Provide the [X, Y] coordinate of the cell's center where the given text is located.  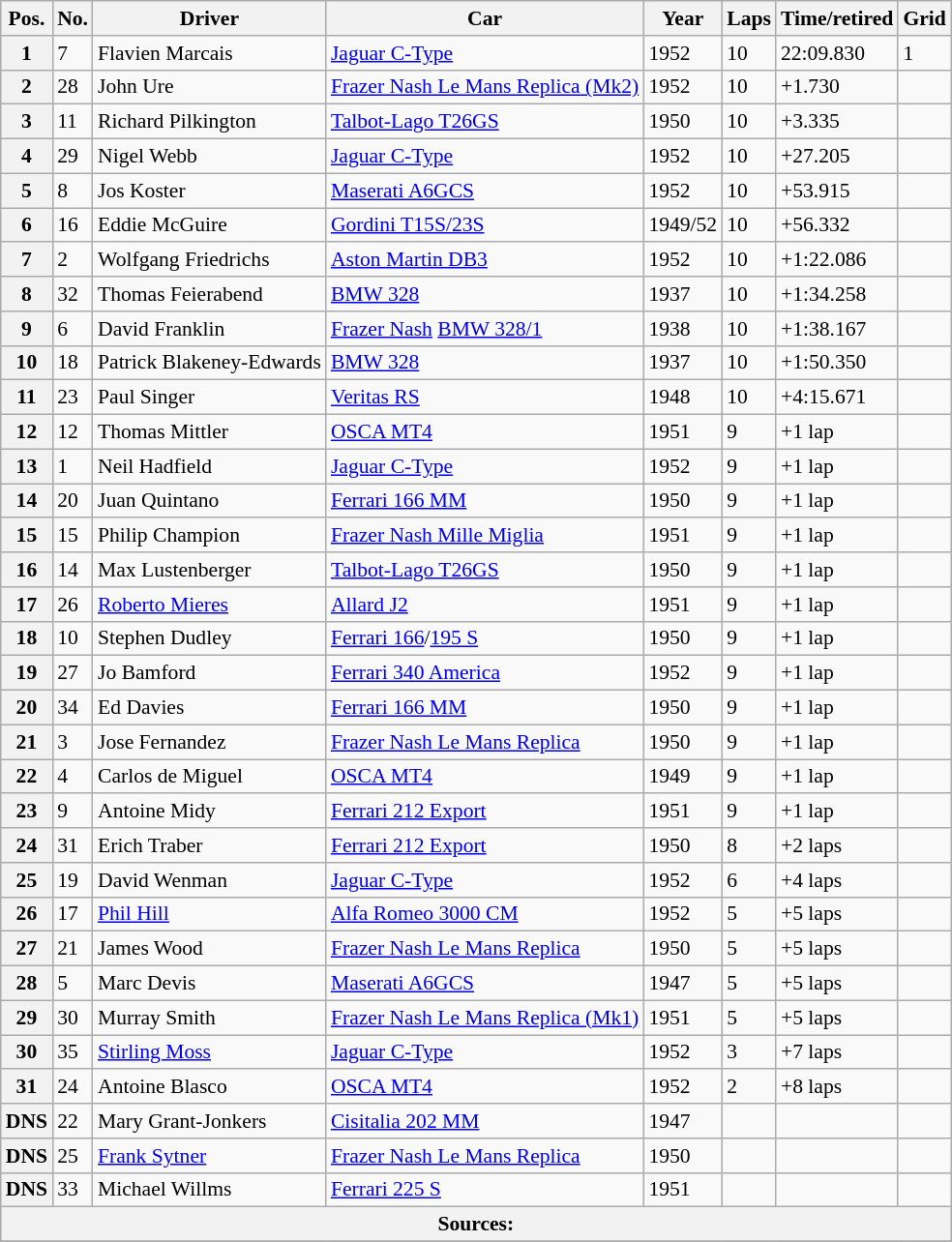
1949 [683, 777]
+53.915 [837, 191]
Jose Fernandez [209, 742]
+1:34.258 [837, 294]
Juan Quintano [209, 501]
Ed Davies [209, 708]
34 [73, 708]
+1:22.086 [837, 260]
+2 laps [837, 845]
Wolfgang Friedrichs [209, 260]
Neil Hadfield [209, 466]
+4 laps [837, 880]
+56.332 [837, 225]
Frazer Nash Le Mans Replica (Mk2) [485, 87]
1949/52 [683, 225]
Aston Martin DB3 [485, 260]
+7 laps [837, 1052]
Pos. [27, 18]
Antoine Midy [209, 812]
Flavien Marcais [209, 53]
Cisitalia 202 MM [485, 1121]
David Franklin [209, 329]
22:09.830 [837, 53]
35 [73, 1052]
+27.205 [837, 157]
Stephen Dudley [209, 638]
John Ure [209, 87]
Time/retired [837, 18]
Phil Hill [209, 914]
Frazer Nash Le Mans Replica (Mk1) [485, 1018]
Frank Sytner [209, 1156]
Paul Singer [209, 398]
Antoine Blasco [209, 1087]
Allard J2 [485, 605]
Alfa Romeo 3000 CM [485, 914]
Erich Traber [209, 845]
Thomas Feierabend [209, 294]
1938 [683, 329]
Philip Champion [209, 536]
James Wood [209, 949]
Roberto Mieres [209, 605]
1948 [683, 398]
Nigel Webb [209, 157]
Frazer Nash BMW 328/1 [485, 329]
Max Lustenberger [209, 570]
32 [73, 294]
Thomas Mittler [209, 432]
Ferrari 340 America [485, 673]
Year [683, 18]
Michael Willms [209, 1190]
Sources: [476, 1225]
+3.335 [837, 122]
Veritas RS [485, 398]
+1:38.167 [837, 329]
Eddie McGuire [209, 225]
+8 laps [837, 1087]
+1.730 [837, 87]
Marc Devis [209, 984]
Ferrari 166/195 S [485, 638]
Frazer Nash Mille Miglia [485, 536]
13 [27, 466]
No. [73, 18]
Carlos de Miguel [209, 777]
+4:15.671 [837, 398]
Jos Koster [209, 191]
33 [73, 1190]
+1:50.350 [837, 363]
Mary Grant-Jonkers [209, 1121]
David Wenman [209, 880]
Patrick Blakeney-Edwards [209, 363]
Driver [209, 18]
Stirling Moss [209, 1052]
Murray Smith [209, 1018]
Car [485, 18]
Grid [925, 18]
Gordini T15S/23S [485, 225]
Ferrari 225 S [485, 1190]
Laps [749, 18]
Jo Bamford [209, 673]
Richard Pilkington [209, 122]
